Identify which cell holds the provided text, then report its (X, Y) central coordinate. 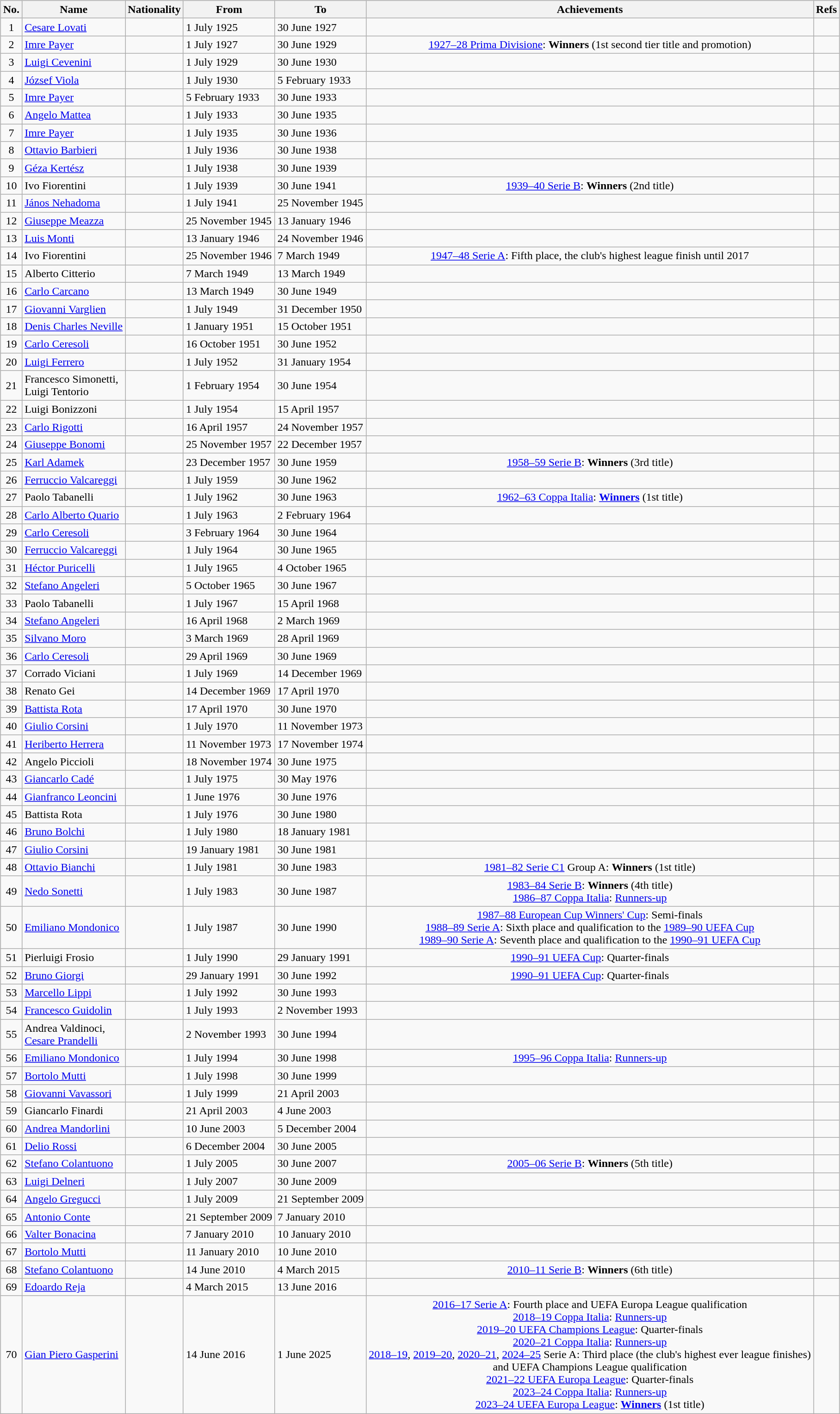
30 June 1990 (321, 927)
János Nehadoma (74, 203)
18 November 1974 (229, 762)
Francesco Guidolin (74, 1011)
1 July 1993 (229, 1011)
30 June 1941 (321, 186)
50 (11, 927)
1 July 1992 (229, 993)
1 July 1949 (229, 309)
32 (11, 585)
54 (11, 1011)
55 (11, 1035)
2 February 1964 (321, 515)
5 December 2004 (321, 1129)
23 December 1957 (229, 462)
47 (11, 850)
1995–96 Coppa Italia: Runners-up (590, 1058)
13 (11, 238)
Giuseppe Bonomi (74, 445)
31 (11, 568)
19 (11, 344)
Giovanni Varglien (74, 309)
1 (11, 27)
6 (11, 115)
39 (11, 709)
1 July 1970 (229, 726)
18 (11, 326)
1 July 1935 (229, 133)
22 (11, 409)
19 January 1981 (229, 850)
1 July 1969 (229, 674)
4 (11, 80)
Silvano Moro (74, 638)
1 July 1952 (229, 361)
30 June 1980 (321, 814)
Heriberto Herrera (74, 744)
11 (11, 203)
Giancarlo Finardi (74, 1111)
Nedo Sonetti (74, 891)
Luigi Delneri (74, 1181)
44 (11, 797)
33 (11, 603)
2 March 1969 (321, 620)
Angelo Piccioli (74, 762)
Nationality (154, 9)
Ottavio Bianchi (74, 867)
24 (11, 445)
15 (11, 273)
1 July 1959 (229, 480)
Angelo Gregucci (74, 1199)
1 July 1929 (229, 62)
9 (11, 168)
18 January 1981 (321, 832)
30 June 1935 (321, 115)
10 June 2010 (321, 1252)
11 January 2010 (229, 1252)
45 (11, 814)
29 (11, 533)
30 June 1975 (321, 762)
23 (11, 427)
10 June 2003 (229, 1129)
1962–63 Coppa Italia: Winners (1st title) (590, 497)
1 July 1980 (229, 832)
From (229, 9)
1 July 1975 (229, 779)
Géza Kertész (74, 168)
53 (11, 993)
64 (11, 1199)
Carlo Rigotti (74, 427)
66 (11, 1234)
46 (11, 832)
27 (11, 497)
30 June 1952 (321, 344)
30 June 2005 (321, 1146)
Antonio Conte (74, 1216)
Marcello Lippi (74, 993)
30 June 1954 (321, 386)
30 June 1939 (321, 168)
Giancarlo Cadé (74, 779)
30 June 1936 (321, 133)
16 (11, 291)
25 November 1957 (229, 445)
30 June 1998 (321, 1058)
16 October 1951 (229, 344)
30 June 1981 (321, 850)
1939–40 Serie B: Winners (2nd title) (590, 186)
1 July 1964 (229, 550)
34 (11, 620)
Alberto Citterio (74, 273)
1 July 1962 (229, 497)
Pierluigi Frosio (74, 957)
1958–59 Serie B: Winners (3rd title) (590, 462)
15 April 1957 (321, 409)
Delio Rossi (74, 1146)
30 June 1949 (321, 291)
1 July 1925 (229, 27)
35 (11, 638)
1 July 1976 (229, 814)
30 May 1976 (321, 779)
1 February 1954 (229, 386)
67 (11, 1252)
56 (11, 1058)
30 June 1962 (321, 480)
30 June 2007 (321, 1164)
14 June 2016 (229, 1355)
21 (11, 386)
22 December 1957 (321, 445)
38 (11, 691)
42 (11, 762)
30 June 1929 (321, 44)
1 July 1990 (229, 957)
1 July 1965 (229, 568)
28 April 1969 (321, 638)
Luigi Bonizzoni (74, 409)
Héctor Puricelli (74, 568)
1 July 1927 (229, 44)
30 June 1963 (321, 497)
25 November 1946 (229, 256)
Luigi Ferrero (74, 361)
31 January 1954 (321, 361)
Renato Gei (74, 691)
57 (11, 1076)
28 (11, 515)
1 July 2009 (229, 1199)
Denis Charles Neville (74, 326)
Valter Bonacina (74, 1234)
Refs (827, 9)
1 July 1999 (229, 1093)
Carlo Alberto Quario (74, 515)
1927–28 Prima Divisione: Winners (1st second tier title and promotion) (590, 44)
30 June 1964 (321, 533)
1947–48 Serie A: Fifth place, the club's highest league finish until 2017 (590, 256)
16 April 1968 (229, 620)
5 (11, 98)
60 (11, 1129)
1 July 1981 (229, 867)
30 June 1970 (321, 709)
Giuseppe Meazza (74, 221)
30 June 1930 (321, 62)
4 June 2003 (321, 1111)
Karl Adamek (74, 462)
30 June 1999 (321, 1076)
1 July 1938 (229, 168)
62 (11, 1164)
3 (11, 62)
1 July 1936 (229, 150)
1 July 1954 (229, 409)
Cesare Lovati (74, 27)
Bruno Bolchi (74, 832)
1 January 1951 (229, 326)
Ottavio Barbieri (74, 150)
Gianfranco Leoncini (74, 797)
1 July 1930 (229, 80)
17 November 1974 (321, 744)
30 June 1933 (321, 98)
No. (11, 9)
43 (11, 779)
58 (11, 1093)
13 June 2016 (321, 1287)
30 June 1969 (321, 656)
52 (11, 975)
Angelo Mattea (74, 115)
1 July 1983 (229, 891)
Gian Piero Gasperini (74, 1355)
1 July 1994 (229, 1058)
30 June 1938 (321, 150)
2 (11, 44)
40 (11, 726)
1 July 1941 (229, 203)
Andrea Mandorlini (74, 1129)
70 (11, 1355)
Andrea Valdinoci,Cesare Prandelli (74, 1035)
49 (11, 891)
30 June 1992 (321, 975)
24 November 1946 (321, 238)
Francesco Simonetti,Luigi Tentorio (74, 386)
25 (11, 462)
3 March 1969 (229, 638)
Bruno Giorgi (74, 975)
10 January 2010 (321, 1234)
51 (11, 957)
1 July 1967 (229, 603)
69 (11, 1287)
16 April 1957 (229, 427)
1 July 1933 (229, 115)
Luigi Cevenini (74, 62)
68 (11, 1269)
17 (11, 309)
5 October 1965 (229, 585)
14 (11, 256)
Name (74, 9)
4 October 1965 (321, 568)
Luis Monti (74, 238)
30 June 1959 (321, 462)
14 June 2010 (229, 1269)
30 June 2009 (321, 1181)
30 June 1987 (321, 891)
26 (11, 480)
Achievements (590, 9)
24 November 1957 (321, 427)
Edoardo Reja (74, 1287)
15 October 1951 (321, 326)
15 April 1968 (321, 603)
20 (11, 361)
12 (11, 221)
7 (11, 133)
1981–82 Serie C1 Group A: Winners (1st title) (590, 867)
30 June 1976 (321, 797)
1 July 1987 (229, 927)
2010–11 Serie B: Winners (6th title) (590, 1269)
6 December 2004 (229, 1146)
65 (11, 1216)
Carlo Carcano (74, 291)
29 April 1969 (229, 656)
10 (11, 186)
1 June 1976 (229, 797)
30 June 1967 (321, 585)
30 (11, 550)
8 (11, 150)
3 February 1964 (229, 533)
30 June 1965 (321, 550)
30 June 1983 (321, 867)
61 (11, 1146)
30 June 1993 (321, 993)
1983–84 Serie B: Winners (4th title) 1986–87 Coppa Italia: Runners-up (590, 891)
59 (11, 1111)
1 July 2007 (229, 1181)
37 (11, 674)
30 June 1927 (321, 27)
30 June 1994 (321, 1035)
Giovanni Vavassori (74, 1093)
1 July 1963 (229, 515)
József Viola (74, 80)
1 July 1998 (229, 1076)
63 (11, 1181)
Corrado Viciani (74, 674)
2005–06 Serie B: Winners (5th title) (590, 1164)
1 July 2005 (229, 1164)
1 June 2025 (321, 1355)
36 (11, 656)
41 (11, 744)
31 December 1950 (321, 309)
1 July 1939 (229, 186)
To (321, 9)
48 (11, 867)
